Return (X, Y) of the center of cell containing provided text 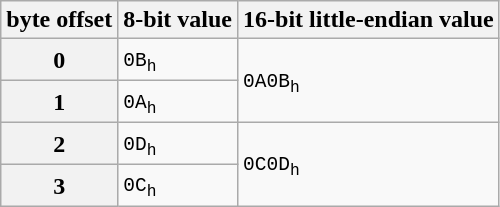
0Bh (178, 60)
1 (60, 102)
byte offset (60, 20)
0C0Dh (369, 165)
0Dh (178, 144)
3 (60, 186)
0Ah (178, 102)
16-bit little-endian value (369, 20)
0 (60, 60)
2 (60, 144)
0A0Bh (369, 81)
0Ch (178, 186)
8-bit value (178, 20)
